Capture the cell that displays the provided text and extract its (x, y) central coordinate. 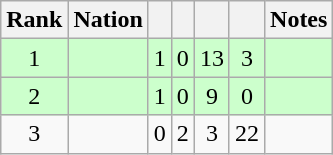
Rank (34, 20)
Notes (299, 20)
22 (246, 134)
9 (212, 96)
13 (212, 58)
Nation (108, 20)
